Return the [x, y] coordinate for the center point of the cell that contains the specified text.  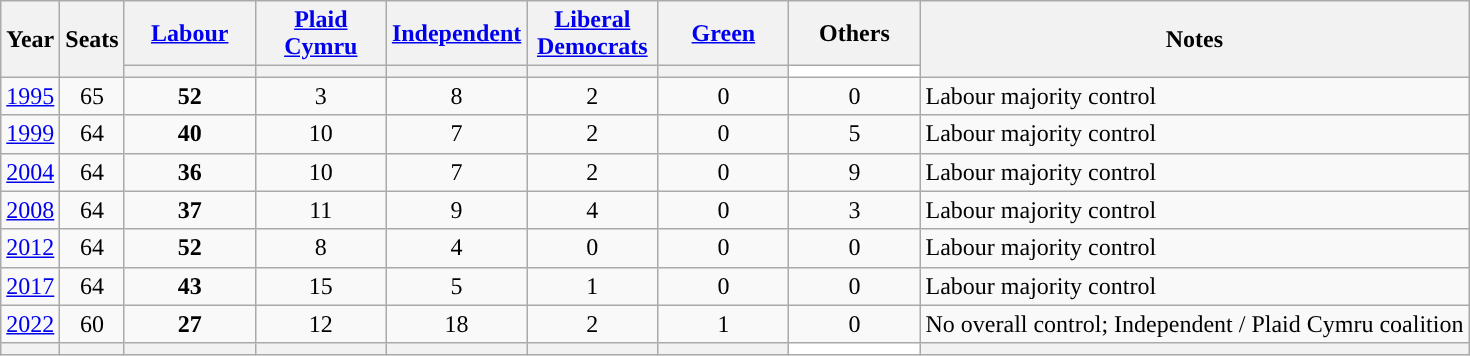
2008 [30, 210]
43 [190, 286]
40 [190, 134]
Independent [456, 34]
Others [854, 34]
2017 [30, 286]
18 [456, 324]
Labour [190, 34]
2012 [30, 248]
Plaid Cymru [320, 34]
Green [724, 34]
Year [30, 39]
1995 [30, 96]
60 [92, 324]
Liberal Democrats [592, 34]
11 [320, 210]
36 [190, 172]
1999 [30, 134]
12 [320, 324]
15 [320, 286]
Notes [1194, 39]
2004 [30, 172]
27 [190, 324]
2022 [30, 324]
65 [92, 96]
37 [190, 210]
Seats [92, 39]
No overall control; Independent / Plaid Cymru coalition [1194, 324]
